Find where the given text appears and provide that cell's center as (X, Y) coordinate. 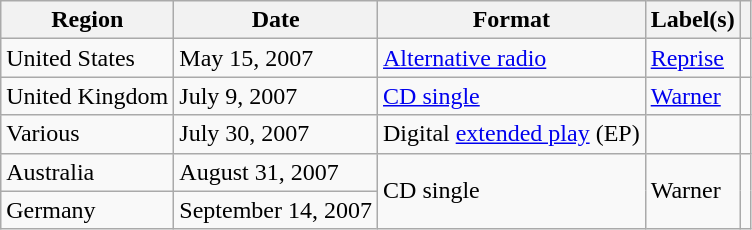
July 9, 2007 (276, 96)
September 14, 2007 (276, 210)
Region (88, 20)
Reprise (692, 58)
United States (88, 58)
August 31, 2007 (276, 172)
Date (276, 20)
Label(s) (692, 20)
July 30, 2007 (276, 134)
May 15, 2007 (276, 58)
Germany (88, 210)
Format (512, 20)
Various (88, 134)
Digital extended play (EP) (512, 134)
Australia (88, 172)
Alternative radio (512, 58)
United Kingdom (88, 96)
